Pinpoint the cell where the given text exists, returning its [X, Y] midpoint coordinate. 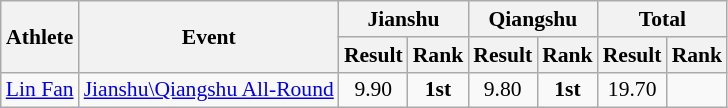
Lin Fan [40, 90]
19.70 [632, 90]
Total [662, 19]
9.90 [374, 90]
Jianshu\Qiangshu All-Round [209, 90]
Athlete [40, 36]
Event [209, 36]
9.80 [502, 90]
Jianshu [404, 19]
Qiangshu [532, 19]
